Identify which cell holds the provided text, then report its [x, y] central coordinate. 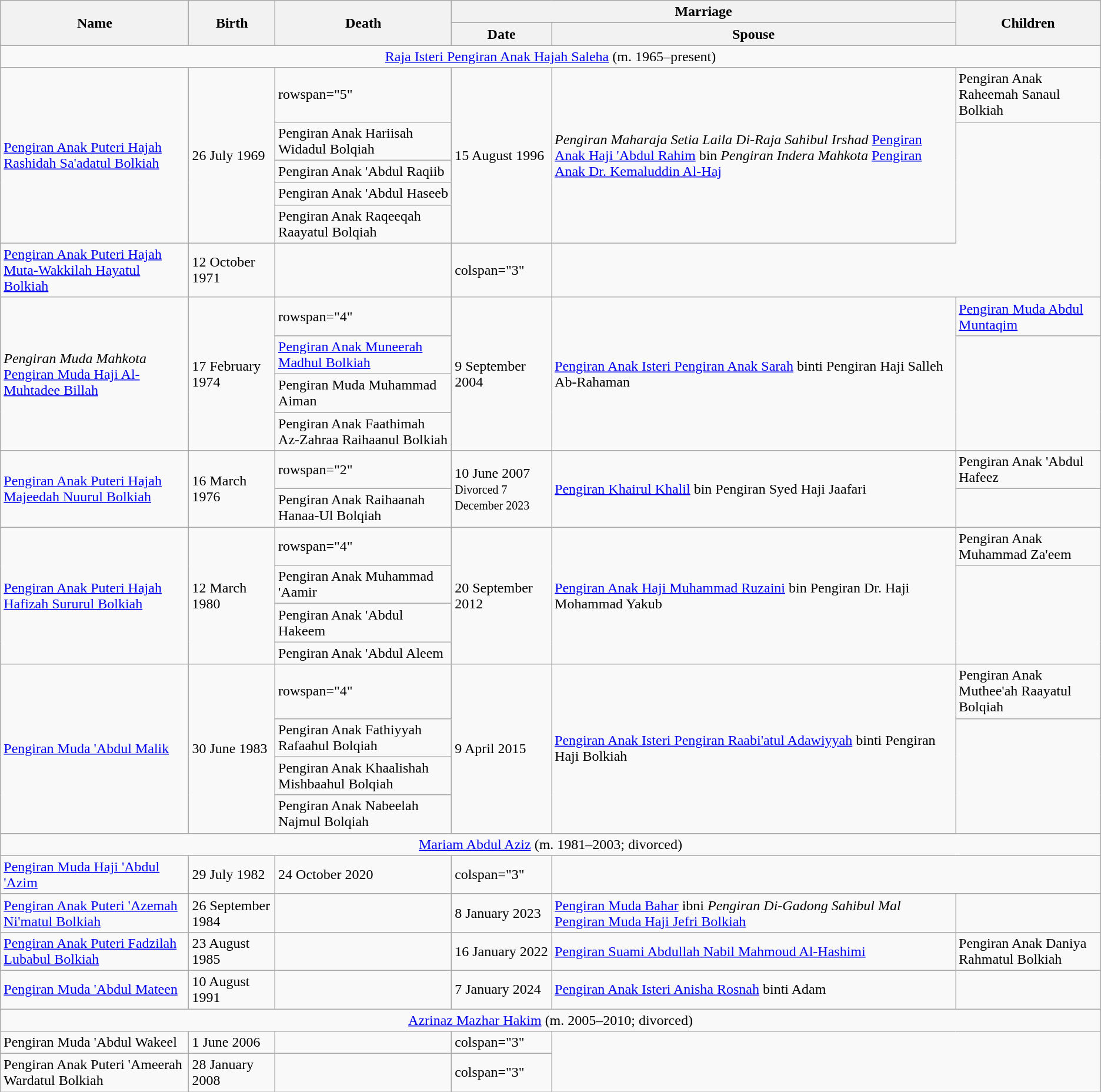
Spouse [754, 34]
Pengiran Anak Isteri Pengiran Anak Sarah binti Pengiran Haji Salleh Ab-Rahaman [754, 374]
1 June 2006 [232, 1043]
9 April 2015 [502, 748]
Pengiran Anak 'Abdul Hafeez [1028, 470]
26 September 1984 [232, 913]
10 August 1991 [232, 990]
Pengiran Anak 'Abdul Aleem [363, 653]
8 January 2023 [502, 913]
rowspan="2" [363, 470]
Pengiran Anak Nabeelah Najmul Bolqiah [363, 814]
7 January 2024 [502, 990]
Pengiran Anak Puteri Hajah Rashidah Sa'adatul Bolkiah [95, 155]
16 January 2022 [502, 951]
Marriage [703, 12]
Pengiran Anak Haji Muhammad Ruzaini bin Pengiran Dr. Haji Mohammad Yakub [754, 595]
20 September 2012 [502, 595]
Pengiran Muda 'Abdul Mateen [95, 990]
23 August 1985 [232, 951]
28 January 2008 [232, 1073]
rowspan="5" [363, 95]
Pengiran Anak 'Abdul Haseeb [363, 194]
Pengiran Muda Haji 'Abdul 'Azim [95, 874]
Pengiran Muda Bahar ibni Pengiran Di-Gadong Sahibul Mal Pengiran Muda Haji Jefri Bolkiah [754, 913]
Mariam Abdul Aziz (m. 1981–2003; divorced) [550, 844]
Pengiran Anak Puteri Hajah Hafizah Sururul Bolkiah [95, 595]
Death [363, 23]
Date [502, 34]
Pengiran Anak Puteri Fadzilah Lubabul Bolkiah [95, 951]
12 October 1971 [232, 270]
Pengiran Anak Isteri Pengiran Raabi'atul Adawiyyah binti Pengiran Haji Bolkiah [754, 748]
Pengiran Anak Daniya Rahmatul Bolkiah [1028, 951]
Birth [232, 23]
Pengiran Anak Muhammad 'Aamir [363, 585]
Pengiran Muda Mahkota Pengiran Muda Haji Al-Muhtadee Billah [95, 374]
Pengiran Anak Muneerah Madhul Bolkiah [363, 354]
16 March 1976 [232, 489]
Pengiran Anak Muthee'ah Raayatul Bolqiah [1028, 691]
Pengiran Anak Puteri Hajah Muta-Wakkilah Hayatul Bolkiah [95, 270]
Pengiran Anak Isteri Anisha Rosnah binti Adam [754, 990]
9 September 2004 [502, 374]
Pengiran Muda 'Abdul Wakeel [95, 1043]
Pengiran Anak Muhammad Za'eem [1028, 546]
Name [95, 23]
Pengiran Suami Abdullah Nabil Mahmoud Al-Hashimi [754, 951]
Pengiran Anak Hariisah Widadul Bolqiah [363, 141]
Azrinaz Mazhar Hakim (m. 2005–2010; divorced) [550, 1020]
Raja Isteri Pengiran Anak Hajah Saleha (m. 1965–present) [550, 56]
12 March 1980 [232, 595]
Pengiran Anak Puteri 'Azemah Ni'matul Bolkiah [95, 913]
15 August 1996 [502, 155]
30 June 1983 [232, 748]
Pengiran Muda 'Abdul Malik [95, 748]
Pengiran Muda Abdul Muntaqim [1028, 317]
10 June 2007Divorced 7 December 2023 [502, 489]
Pengiran Anak Puteri Hajah Majeedah Nuurul Bolkiah [95, 489]
Pengiran Anak Khaalishah Mishbaahul Bolqiah [363, 775]
Pengiran Anak Fathiyyah Rafaahul Bolqiah [363, 738]
17 February 1974 [232, 374]
Pengiran Anak Raqeeqah Raayatul Bolqiah [363, 224]
Pengiran Anak 'Abdul Raqiib [363, 171]
Pengiran Anak Raheemah Sanaul Bolkiah [1028, 95]
29 July 1982 [232, 874]
Pengiran Anak Puteri 'Ameerah Wardatul Bolkiah [95, 1073]
Pengiran Muda Muhammad Aiman [363, 393]
Pengiran Anak Raihaanah Hanaa-Ul Bolqiah [363, 508]
Pengiran Khairul Khalil bin Pengiran Syed Haji Jaafari [754, 489]
Pengiran Anak 'Abdul Hakeem [363, 622]
24 October 2020 [363, 874]
Pengiran Maharaja Setia Laila Di-Raja Sahibul Irshad Pengiran Anak Haji 'Abdul Rahim bin Pengiran Indera Mahkota Pengiran Anak Dr. Kemaluddin Al-Haj [754, 155]
26 July 1969 [232, 155]
Pengiran Anak Faathimah Az-Zahraa Raihaanul Bolkiah [363, 431]
Children [1028, 23]
